Search for the cell housing the specified text and yield its (X, Y) center coordinate. 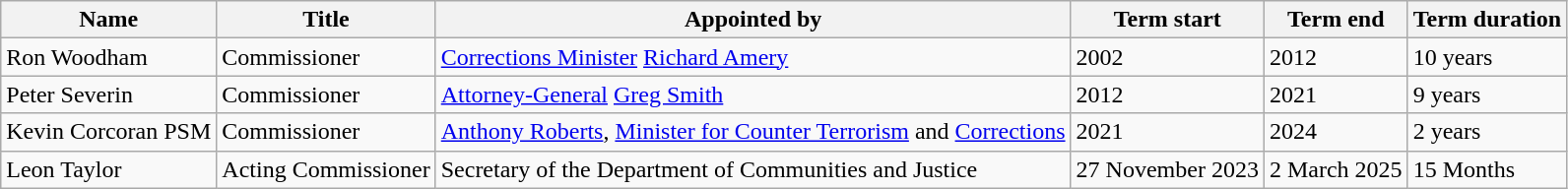
9 years (1487, 94)
15 Months (1487, 169)
Kevin Corcoran PSM (108, 132)
27 November 2023 (1167, 169)
Name (108, 20)
2 March 2025 (1336, 169)
Ron Woodham (108, 57)
2002 (1167, 57)
Term end (1336, 20)
2 years (1487, 132)
Corrections Minister Richard Amery (752, 57)
Attorney-General Greg Smith (752, 94)
Secretary of the Department of Communities and Justice (752, 169)
Anthony Roberts, Minister for Counter Terrorism and Corrections (752, 132)
Acting Commissioner (326, 169)
10 years (1487, 57)
Term duration (1487, 20)
Appointed by (752, 20)
Term start (1167, 20)
Leon Taylor (108, 169)
2024 (1336, 132)
Peter Severin (108, 94)
Title (326, 20)
